Determine the [X, Y] coordinate at the center of the cell enclosing the given text.  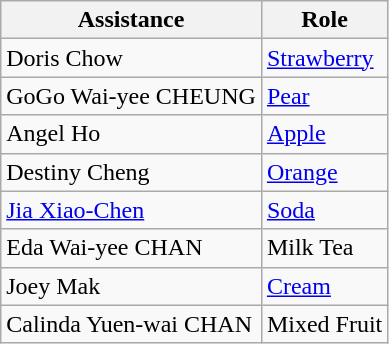
Angel Ho [132, 134]
Soda [324, 210]
Calinda Yuen-wai CHAN [132, 324]
Assistance [132, 20]
Strawberry [324, 58]
Mixed Fruit [324, 324]
Cream [324, 286]
GoGo Wai-yee CHEUNG [132, 96]
Eda Wai-yee CHAN [132, 248]
Jia Xiao-Chen [132, 210]
Orange [324, 172]
Milk Tea [324, 248]
Apple [324, 134]
Doris Chow [132, 58]
Joey Mak [132, 286]
Pear [324, 96]
Role [324, 20]
Destiny Cheng [132, 172]
